Provide the (x, y) coordinate of the cell's center where the given text is located.  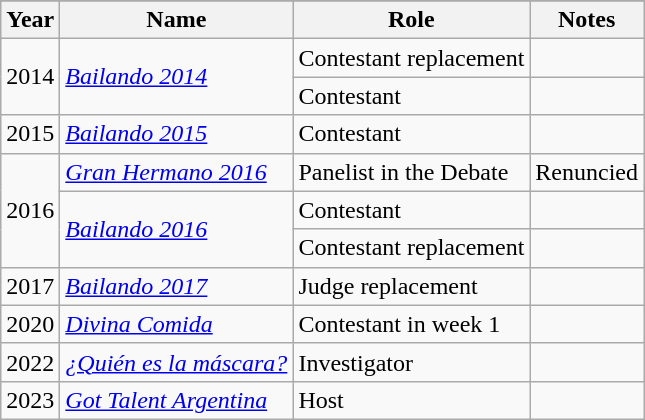
Divina Comida (176, 324)
2014 (30, 77)
2017 (30, 286)
Contestant in week 1 (412, 324)
Year (30, 20)
2016 (30, 210)
Bailando 2017 (176, 286)
Gran Hermano 2016 (176, 172)
Judge replacement (412, 286)
Bailando 2014 (176, 77)
Bailando 2015 (176, 134)
Role (412, 20)
Host (412, 400)
Investigator (412, 362)
2023 (30, 400)
¿Quién es la máscara? (176, 362)
2022 (30, 362)
Bailando 2016 (176, 229)
Got Talent Argentina (176, 400)
Panelist in the Debate (412, 172)
2015 (30, 134)
2020 (30, 324)
Renuncied (587, 172)
Notes (587, 20)
Name (176, 20)
